Capture the cell that displays the provided text and extract its [x, y] central coordinate. 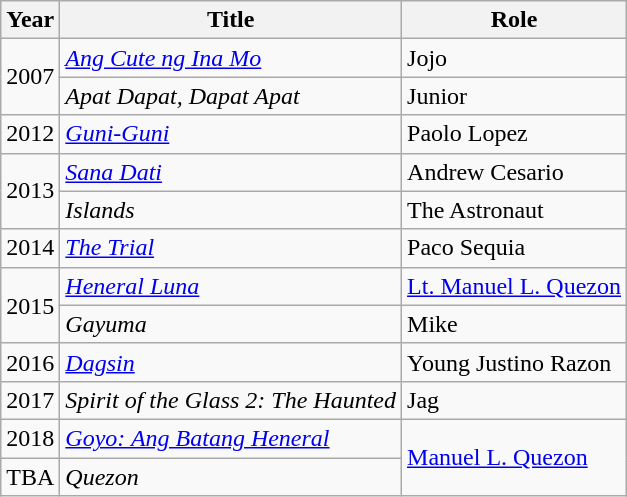
Young Justino Razon [514, 362]
Gayuma [231, 324]
2012 [30, 134]
Title [231, 20]
Junior [514, 96]
Role [514, 20]
Mike [514, 324]
The Astronaut [514, 210]
Year [30, 20]
2016 [30, 362]
Ang Cute ng Ina Mo [231, 58]
Manuel L. Quezon [514, 457]
2007 [30, 77]
Paco Sequia [514, 248]
2018 [30, 438]
2015 [30, 305]
Apat Dapat, Dapat Apat [231, 96]
Sana Dati [231, 172]
Jag [514, 400]
Quezon [231, 477]
Goyo: Ang Batang Heneral [231, 438]
Heneral Luna [231, 286]
Jojo [514, 58]
Lt. Manuel L. Quezon [514, 286]
Paolo Lopez [514, 134]
Dagsin [231, 362]
Guni-Guni [231, 134]
2013 [30, 191]
Islands [231, 210]
The Trial [231, 248]
Spirit of the Glass 2: The Haunted [231, 400]
2014 [30, 248]
2017 [30, 400]
Andrew Cesario [514, 172]
TBA [30, 477]
